Detect which cell encompasses the target text, then output its [x, y] center coordinate. 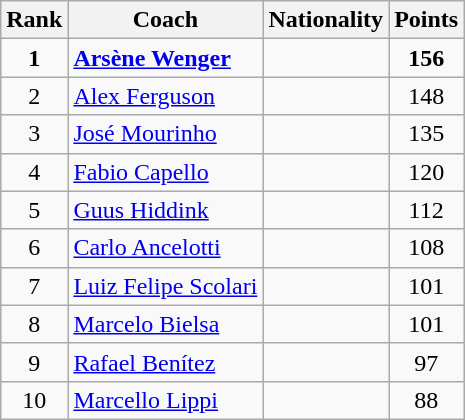
Alex Ferguson [166, 96]
2 [34, 96]
148 [426, 96]
120 [426, 172]
156 [426, 58]
108 [426, 248]
Rafael Benítez [166, 362]
1 [34, 58]
10 [34, 400]
7 [34, 286]
Rank [34, 20]
3 [34, 134]
Carlo Ancelotti [166, 248]
Marcelo Bielsa [166, 324]
9 [34, 362]
Luiz Felipe Scolari [166, 286]
Marcello Lippi [166, 400]
Fabio Capello [166, 172]
8 [34, 324]
97 [426, 362]
88 [426, 400]
4 [34, 172]
José Mourinho [166, 134]
Arsène Wenger [166, 58]
Nationality [326, 20]
112 [426, 210]
6 [34, 248]
135 [426, 134]
5 [34, 210]
Guus Hiddink [166, 210]
Coach [166, 20]
Points [426, 20]
